Detect which cell encompasses the target text, then output its (X, Y) center coordinate. 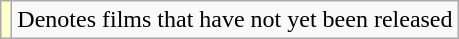
Denotes films that have not yet been released (235, 20)
